Return (X, Y) of the center of cell containing provided text 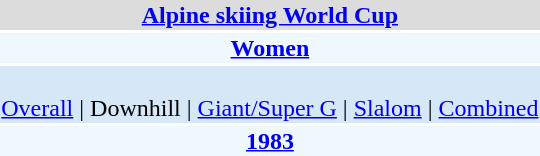
Overall | Downhill | Giant/Super G | Slalom | Combined (270, 94)
Women (270, 48)
Alpine skiing World Cup (270, 15)
1983 (270, 141)
